Search for the cell housing the specified text and yield its (x, y) center coordinate. 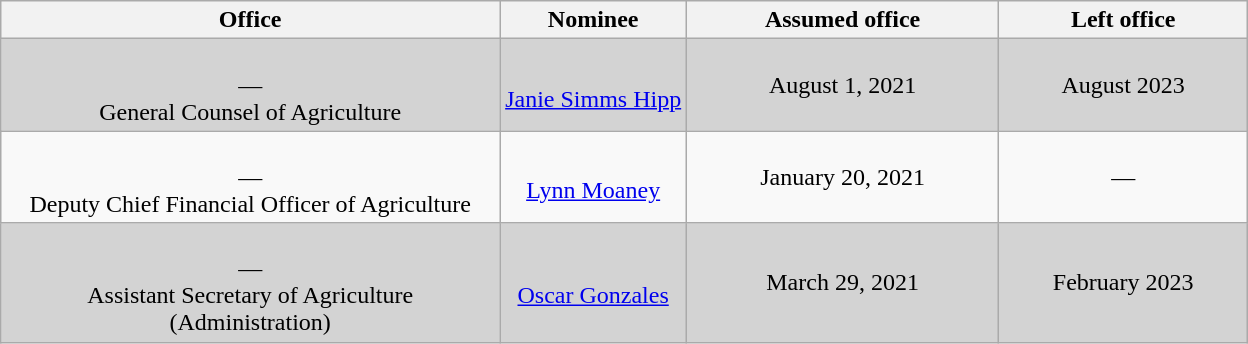
Assumed office (843, 20)
August 1, 2021 (843, 85)
Left office (1122, 20)
Office (250, 20)
—Assistant Secretary of Agriculture(Administration) (250, 282)
Nominee (594, 20)
— (1122, 177)
January 20, 2021 (843, 177)
August 2023 (1122, 85)
Lynn Moaney (594, 177)
—General Counsel of Agriculture (250, 85)
Janie Simms Hipp (594, 85)
March 29, 2021 (843, 282)
Oscar Gonzales (594, 282)
—Deputy Chief Financial Officer of Agriculture (250, 177)
February 2023 (1122, 282)
